From the cell containing the given text, extract its center point as (x, y) coordinate. 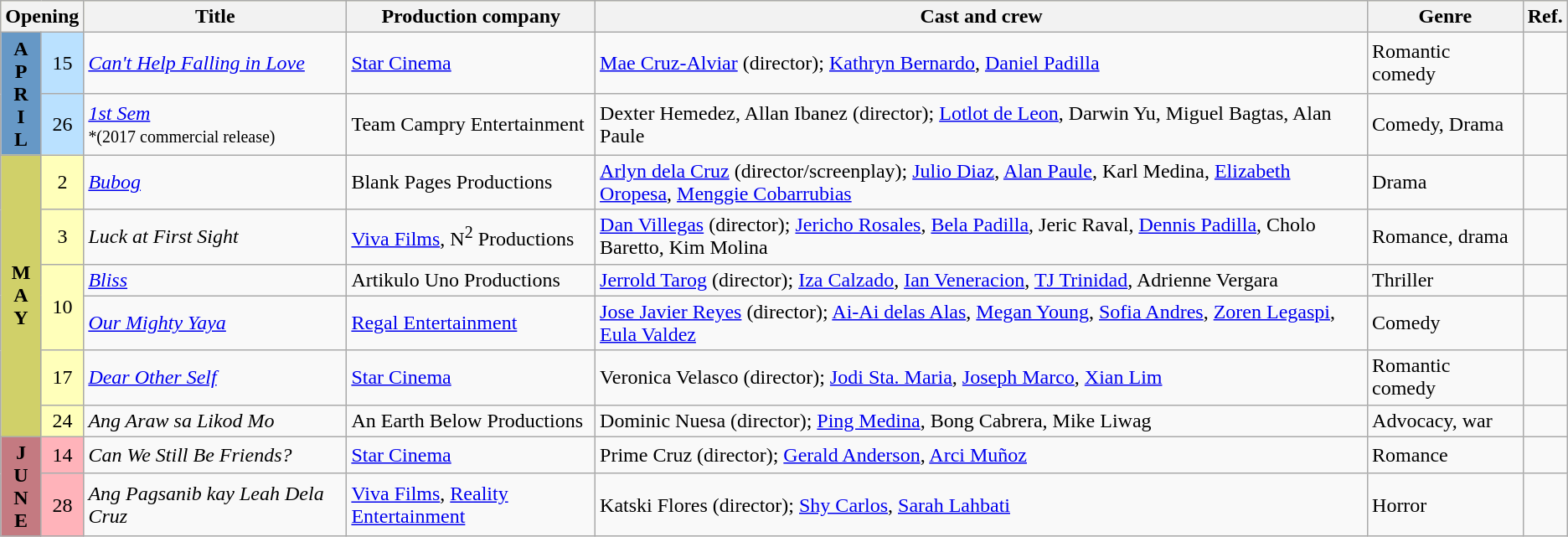
Team Campry Entertainment (471, 124)
MAY (22, 296)
Dear Other Self (215, 377)
Romance (1446, 455)
Dexter Hemedez, Allan Ibanez (director); Lotlot de Leon, Darwin Yu, Miguel Bagtas, Alan Paule (982, 124)
Luck at First Sight (215, 236)
3 (62, 236)
24 (62, 421)
Our Mighty Yaya (215, 323)
26 (62, 124)
Artikulo Uno Productions (471, 280)
Blank Pages Productions (471, 183)
Advocacy, war (1446, 421)
15 (62, 64)
Comedy (1446, 323)
An Earth Below Productions (471, 421)
Comedy, Drama (1446, 124)
JUNE (22, 486)
2 (62, 183)
10 (62, 307)
Jerrold Tarog (director); Iza Calzado, Ian Veneracion, TJ Trinidad, Adrienne Vergara (982, 280)
Can We Still Be Friends? (215, 455)
Bubog (215, 183)
1st Sem *(2017 commercial release) (215, 124)
Ang Araw sa Likod Mo (215, 421)
Genre (1446, 17)
Dan Villegas (director); Jericho Rosales, Bela Padilla, Jeric Raval, Dennis Padilla, Cholo Baretto, Kim Molina (982, 236)
Veronica Velasco (director); Jodi Sta. Maria, Joseph Marco, Xian Lim (982, 377)
Romance, drama (1446, 236)
Opening (42, 17)
Arlyn dela Cruz (director/screenplay); Julio Diaz, Alan Paule, Karl Medina, Elizabeth Oropesa, Menggie Cobarrubias (982, 183)
Prime Cruz (director); Gerald Anderson, Arci Muñoz (982, 455)
Katski Flores (director); Shy Carlos, Sarah Lahbati (982, 504)
Drama (1446, 183)
Jose Javier Reyes (director); Ai-Ai delas Alas, Megan Young, Sofia Andres, Zoren Legaspi, Eula Valdez (982, 323)
Ang Pagsanib kay Leah Dela Cruz (215, 504)
Viva Films, Reality Entertainment (471, 504)
Viva Films, N2 Productions (471, 236)
Bliss (215, 280)
Production company (471, 17)
Can't Help Falling in Love (215, 64)
Regal Entertainment (471, 323)
Ref. (1545, 17)
Mae Cruz-Alviar (director); Kathryn Bernardo, Daniel Padilla (982, 64)
14 (62, 455)
17 (62, 377)
Dominic Nuesa (director); Ping Medina, Bong Cabrera, Mike Liwag (982, 421)
APRIL (22, 94)
Cast and crew (982, 17)
Horror (1446, 504)
Thriller (1446, 280)
Title (215, 17)
28 (62, 504)
